Determine the [X, Y] coordinate at the center of the cell enclosing the given text.  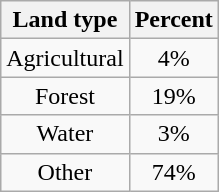
Agricultural [65, 58]
Land type [65, 20]
Percent [174, 20]
3% [174, 134]
Water [65, 134]
Forest [65, 96]
4% [174, 58]
19% [174, 96]
74% [174, 172]
Other [65, 172]
